Identify which cell holds the provided text, then report its (X, Y) central coordinate. 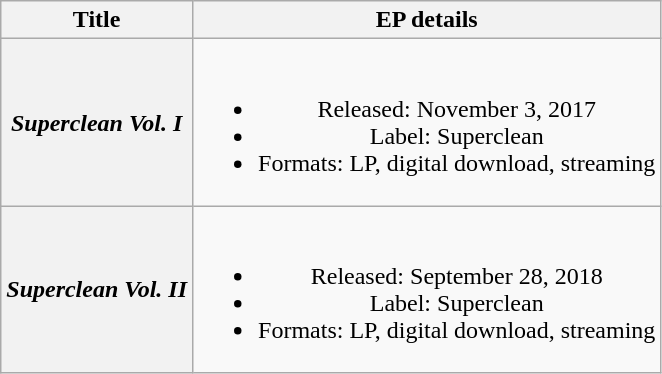
Released: September 28, 2018Label: SupercleanFormats: LP, digital download, streaming (427, 290)
EP details (427, 20)
Superclean Vol. II (97, 290)
Title (97, 20)
Superclean Vol. I (97, 122)
Released: November 3, 2017Label: SupercleanFormats: LP, digital download, streaming (427, 122)
